From the cell containing the given text, extract its center point as [x, y] coordinate. 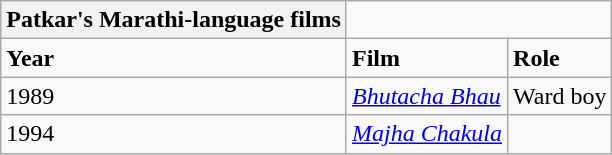
1989 [174, 96]
Bhutacha Bhau [426, 96]
Year [174, 58]
Role [560, 58]
1994 [174, 134]
Majha Chakula [426, 134]
Patkar's Marathi-language films [174, 20]
Ward boy [560, 96]
Film [426, 58]
